From the cell containing the given text, extract its center point as (x, y) coordinate. 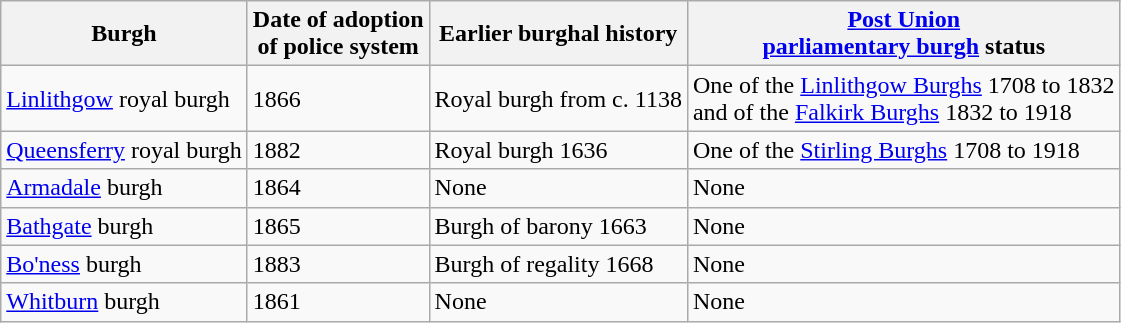
Burgh of regality 1668 (558, 264)
1865 (338, 226)
1864 (338, 188)
1861 (338, 302)
Bo'ness burgh (124, 264)
1882 (338, 150)
Earlier burghal history (558, 34)
Post Union parliamentary burgh status (904, 34)
Queensferry royal burgh (124, 150)
Bathgate burgh (124, 226)
One of the Stirling Burghs 1708 to 1918 (904, 150)
Royal burgh 1636 (558, 150)
Armadale burgh (124, 188)
One of the Linlithgow Burghs 1708 to 1832 and of the Falkirk Burghs 1832 to 1918 (904, 98)
Royal burgh from c. 1138 (558, 98)
Burgh (124, 34)
1883 (338, 264)
1866 (338, 98)
Whitburn burgh (124, 302)
Date of adoption of police system (338, 34)
Linlithgow royal burgh (124, 98)
Burgh of barony 1663 (558, 226)
